Output the (X, Y) coordinate of the center of the cell containing the given text.  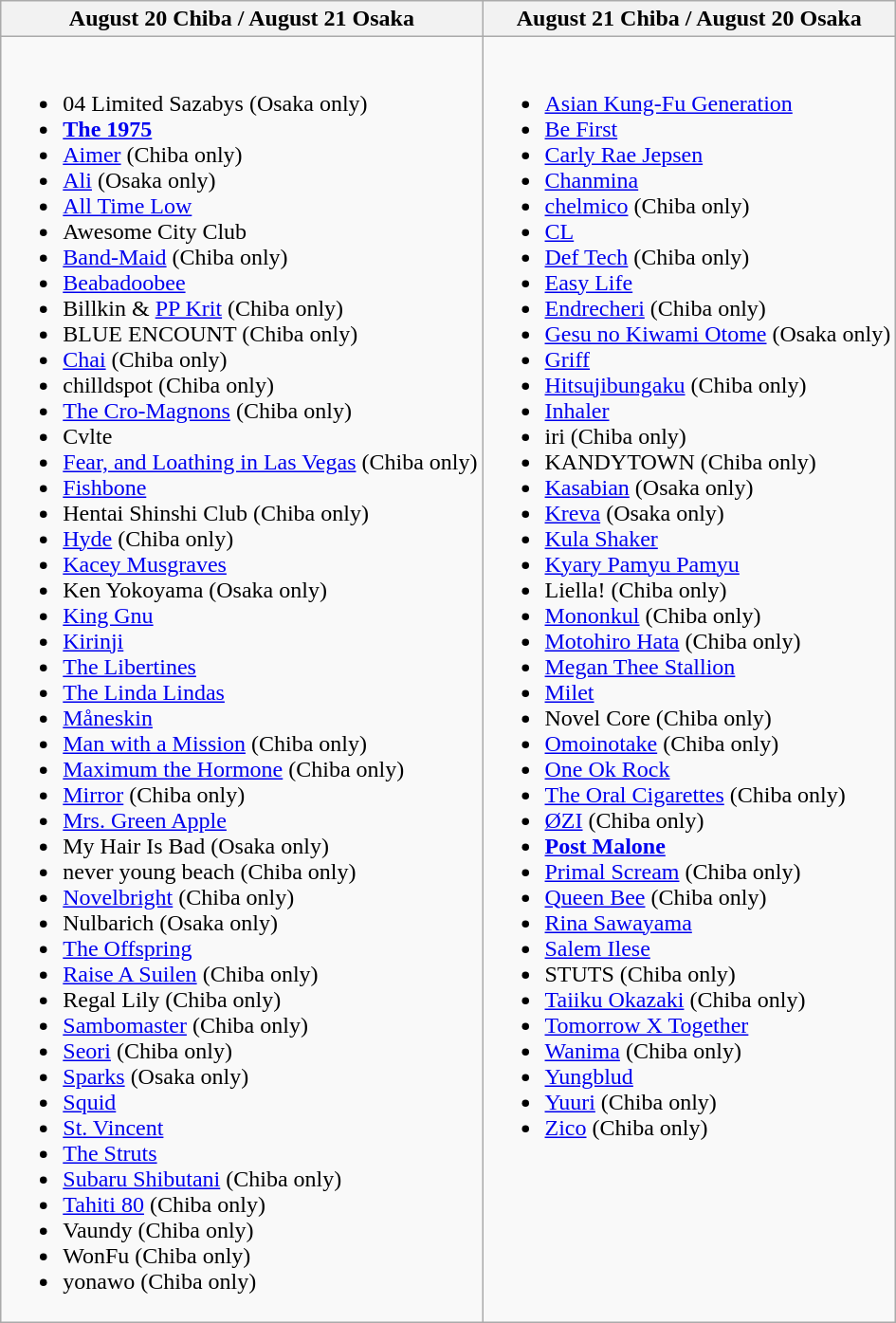
August 20 Chiba / August 21 Osaka (242, 19)
August 21 Chiba / August 20 Osaka (689, 19)
